Extract the [X, Y] coordinate from the center of the cell holding the provided text.  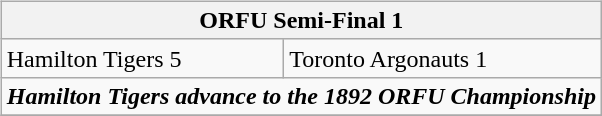
Toronto Argonauts 1 [443, 58]
Hamilton Tigers 5 [142, 58]
ORFU Semi-Final 1 [301, 20]
Hamilton Tigers advance to the 1892 ORFU Championship [301, 96]
